Determine the (x, y) coordinate at the center of the cell enclosing the given text.  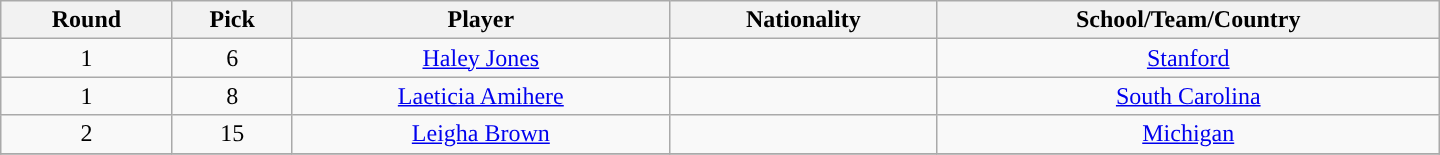
Pick (232, 20)
6 (232, 58)
15 (232, 134)
Haley Jones (480, 58)
Round (86, 20)
School/Team/Country (1188, 20)
Leigha Brown (480, 134)
Player (480, 20)
Stanford (1188, 58)
2 (86, 134)
Nationality (803, 20)
8 (232, 96)
Michigan (1188, 134)
Laeticia Amihere (480, 96)
South Carolina (1188, 96)
